Search for the cell housing the specified text and yield its (x, y) center coordinate. 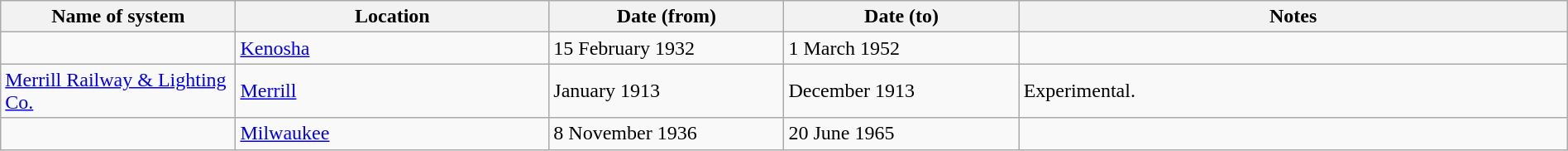
Merrill (392, 91)
Merrill Railway & Lighting Co. (118, 91)
December 1913 (901, 91)
8 November 1936 (667, 134)
15 February 1932 (667, 48)
20 June 1965 (901, 134)
Experimental. (1293, 91)
Milwaukee (392, 134)
Location (392, 17)
Kenosha (392, 48)
Date (from) (667, 17)
Name of system (118, 17)
Notes (1293, 17)
January 1913 (667, 91)
Date (to) (901, 17)
1 March 1952 (901, 48)
